Identify which cell holds the provided text, then report its (x, y) central coordinate. 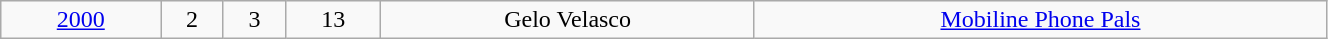
Gelo Velasco (568, 20)
2000 (81, 20)
2 (192, 20)
13 (334, 20)
3 (254, 20)
Mobiline Phone Pals (1040, 20)
